Pinpoint the cell where the given text exists, returning its (X, Y) midpoint coordinate. 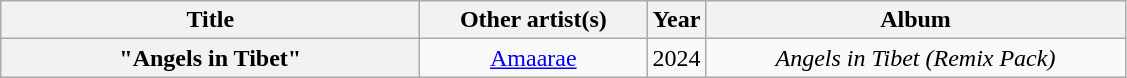
2024 (676, 58)
Angels in Tibet (Remix Pack) (916, 58)
Year (676, 20)
Title (210, 20)
Album (916, 20)
Other artist(s) (534, 20)
"Angels in Tibet" (210, 58)
Amaarae (534, 58)
